Extract the (X, Y) coordinate from the center of the cell holding the provided text.  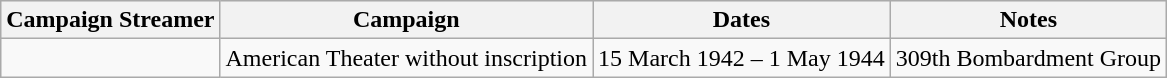
Campaign (406, 20)
15 March 1942 – 1 May 1944 (742, 58)
309th Bombardment Group (1028, 58)
Notes (1028, 20)
American Theater without inscription (406, 58)
Dates (742, 20)
Campaign Streamer (110, 20)
